For the text-containing cell, return its midpoint in (x, y) coordinate format. 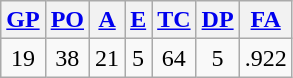
E (138, 20)
A (108, 20)
.922 (266, 58)
FA (266, 20)
38 (67, 58)
64 (174, 58)
GP (23, 20)
21 (108, 58)
DP (218, 20)
TC (174, 20)
19 (23, 58)
PO (67, 20)
